Locate the cell with the specified text and output its (x, y) center coordinate. 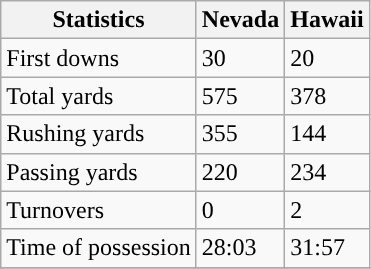
0 (240, 210)
Nevada (240, 20)
378 (327, 96)
28:03 (240, 248)
Passing yards (99, 172)
Total yards (99, 96)
355 (240, 134)
575 (240, 96)
144 (327, 134)
2 (327, 210)
Hawaii (327, 20)
Statistics (99, 20)
20 (327, 58)
First downs (99, 58)
Time of possession (99, 248)
Rushing yards (99, 134)
234 (327, 172)
30 (240, 58)
Turnovers (99, 210)
220 (240, 172)
31:57 (327, 248)
